Return the [x, y] coordinate for the center point of the cell that contains the specified text.  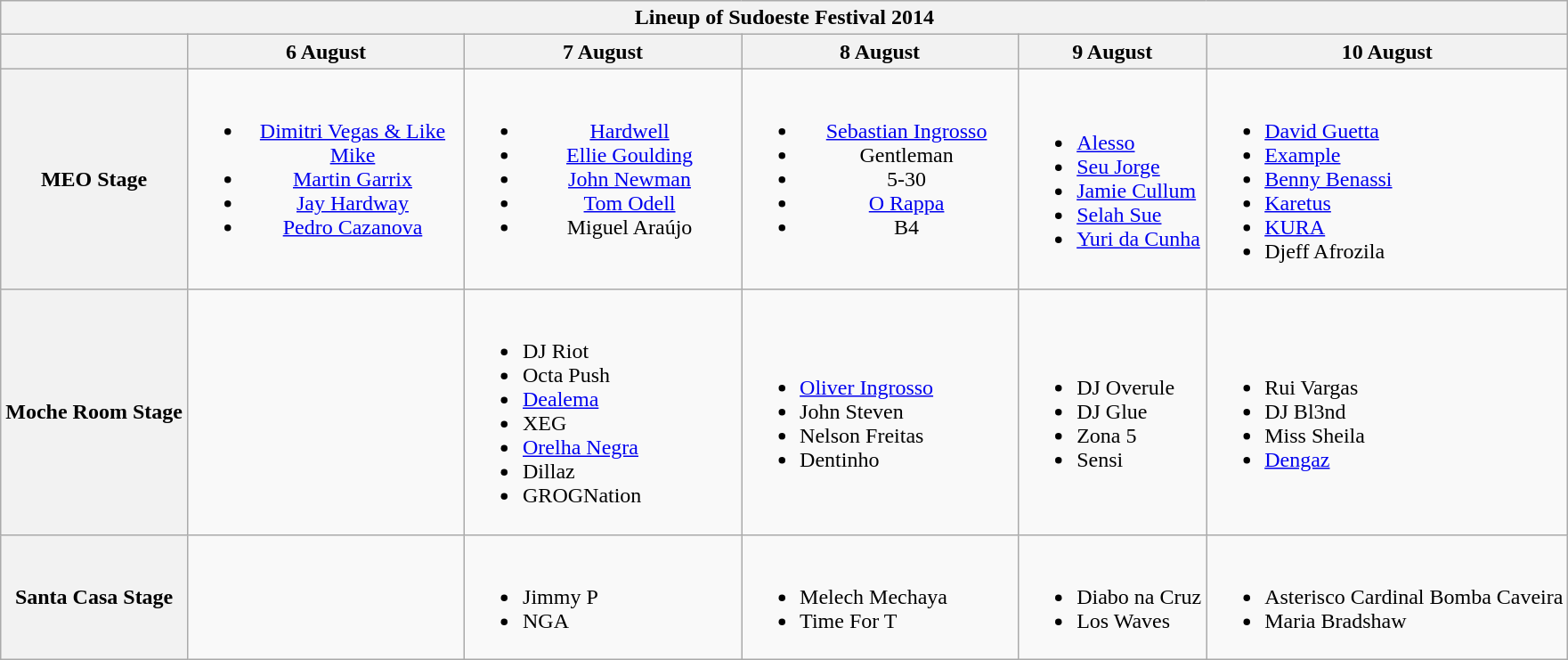
Santa Casa Stage [94, 597]
David GuettaExampleBenny BenassiKaretusKURADjeff Afrozila [1387, 179]
Oliver IngrossoJohn StevenNelson FreitasDentinho [880, 411]
Rui VargasDJ Bl3ndMiss SheilaDengaz [1387, 411]
DJ OveruleDJ GlueZona 5Sensi [1113, 411]
6 August [326, 52]
MEO Stage [94, 179]
7 August [604, 52]
DJ RiotOcta PushDealemaXEGOrelha NegraDillazGROGNation [604, 411]
HardwellEllie GouldingJohn NewmanTom OdellMiguel Araújo [604, 179]
Asterisco Cardinal Bomba CaveiraMaria Bradshaw [1387, 597]
8 August [880, 52]
Moche Room Stage [94, 411]
Sebastian IngrossoGentleman5-30O RappaB4 [880, 179]
10 August [1387, 52]
Melech MechayaTime For T [880, 597]
Dimitri Vegas & Like MikeMartin GarrixJay HardwayPedro Cazanova [326, 179]
Lineup of Sudoeste Festival 2014 [784, 18]
9 August [1113, 52]
Diabo na CruzLos Waves [1113, 597]
Jimmy PNGA [604, 597]
AlessoSeu JorgeJamie CullumSelah SueYuri da Cunha [1113, 179]
